From the cell containing the given text, extract its center point as (X, Y) coordinate. 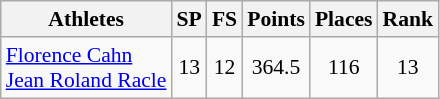
Florence CahnJean Roland Racle (86, 68)
SP (190, 19)
Rank (408, 19)
Points (276, 19)
Places (344, 19)
12 (224, 68)
116 (344, 68)
Athletes (86, 19)
FS (224, 19)
364.5 (276, 68)
